Return [x, y] of the center of cell containing provided text 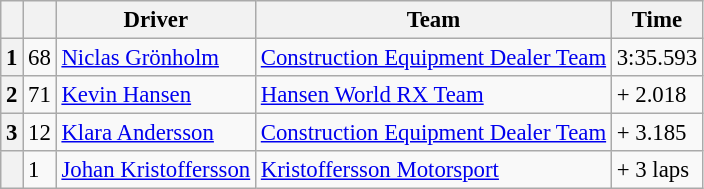
+ 3.185 [656, 133]
Team [433, 20]
2 [12, 95]
Hansen World RX Team [433, 95]
+ 2.018 [656, 95]
3:35.593 [656, 58]
Johan Kristoffersson [156, 170]
Time [656, 20]
Niclas Grönholm [156, 58]
12 [40, 133]
68 [40, 58]
71 [40, 95]
+ 3 laps [656, 170]
Klara Andersson [156, 133]
Kristoffersson Motorsport [433, 170]
Kevin Hansen [156, 95]
Driver [156, 20]
3 [12, 133]
